Return the (x, y) coordinate for the center point of the cell that contains the specified text.  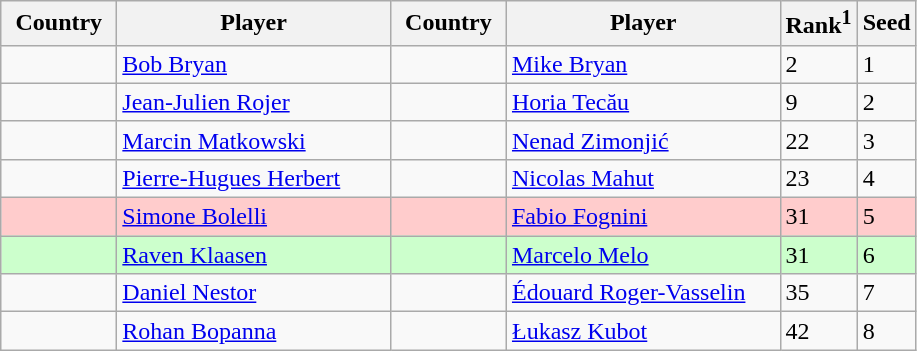
Fabio Fognini (643, 217)
1 (886, 64)
Daniel Nestor (254, 293)
Bob Bryan (254, 64)
Édouard Roger-Vasselin (643, 293)
Rohan Bopanna (254, 331)
4 (886, 178)
Jean-Julien Rojer (254, 102)
42 (818, 331)
35 (818, 293)
Marcin Matkowski (254, 140)
7 (886, 293)
8 (886, 331)
6 (886, 255)
Seed (886, 24)
Simone Bolelli (254, 217)
Horia Tecău (643, 102)
Mike Bryan (643, 64)
5 (886, 217)
Raven Klaasen (254, 255)
Rank1 (818, 24)
Marcelo Melo (643, 255)
Pierre-Hugues Herbert (254, 178)
3 (886, 140)
23 (818, 178)
Nicolas Mahut (643, 178)
22 (818, 140)
Łukasz Kubot (643, 331)
9 (818, 102)
Nenad Zimonjić (643, 140)
